Pinpoint the cell where the given text exists, returning its [x, y] midpoint coordinate. 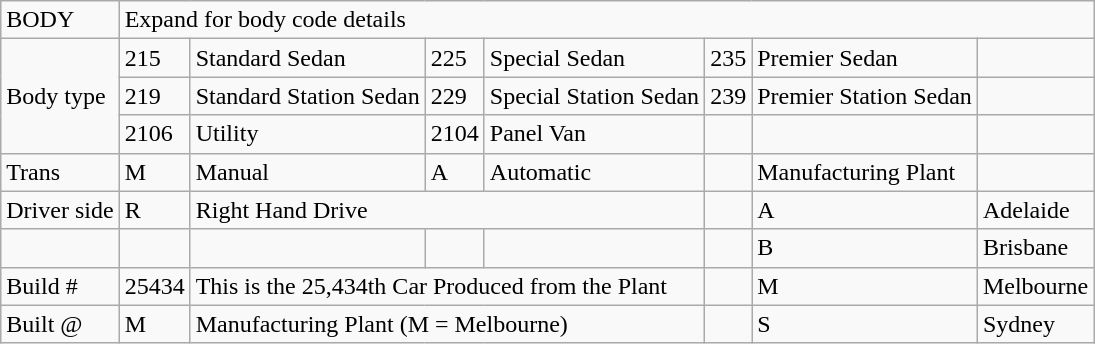
219 [154, 96]
Build # [60, 286]
Utility [308, 134]
Standard Station Sedan [308, 96]
Adelaide [1035, 210]
215 [154, 58]
S [865, 324]
Melbourne [1035, 286]
Built @ [60, 324]
2106 [154, 134]
Body type [60, 96]
Automatic [594, 172]
Manufacturing Plant [865, 172]
2104 [454, 134]
Right Hand Drive [447, 210]
Manual [308, 172]
Manufacturing Plant (M = Melbourne) [447, 324]
Expand for body code details [606, 20]
R [154, 210]
Panel Van [594, 134]
Premier Station Sedan [865, 96]
25434 [154, 286]
239 [728, 96]
This is the 25,434th Car Produced from the Plant [447, 286]
229 [454, 96]
235 [728, 58]
B [865, 248]
Special Station Sedan [594, 96]
Standard Sedan [308, 58]
Brisbane [1035, 248]
Trans [60, 172]
225 [454, 58]
BODY [60, 20]
Premier Sedan [865, 58]
Special Sedan [594, 58]
Driver side [60, 210]
Sydney [1035, 324]
